Provide the (x, y) coordinate of the cell's center where the given text is located.  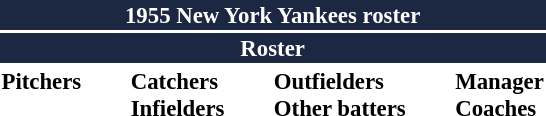
1955 New York Yankees roster (272, 15)
Roster (272, 48)
